Pinpoint the cell where the given text exists, returning its (x, y) midpoint coordinate. 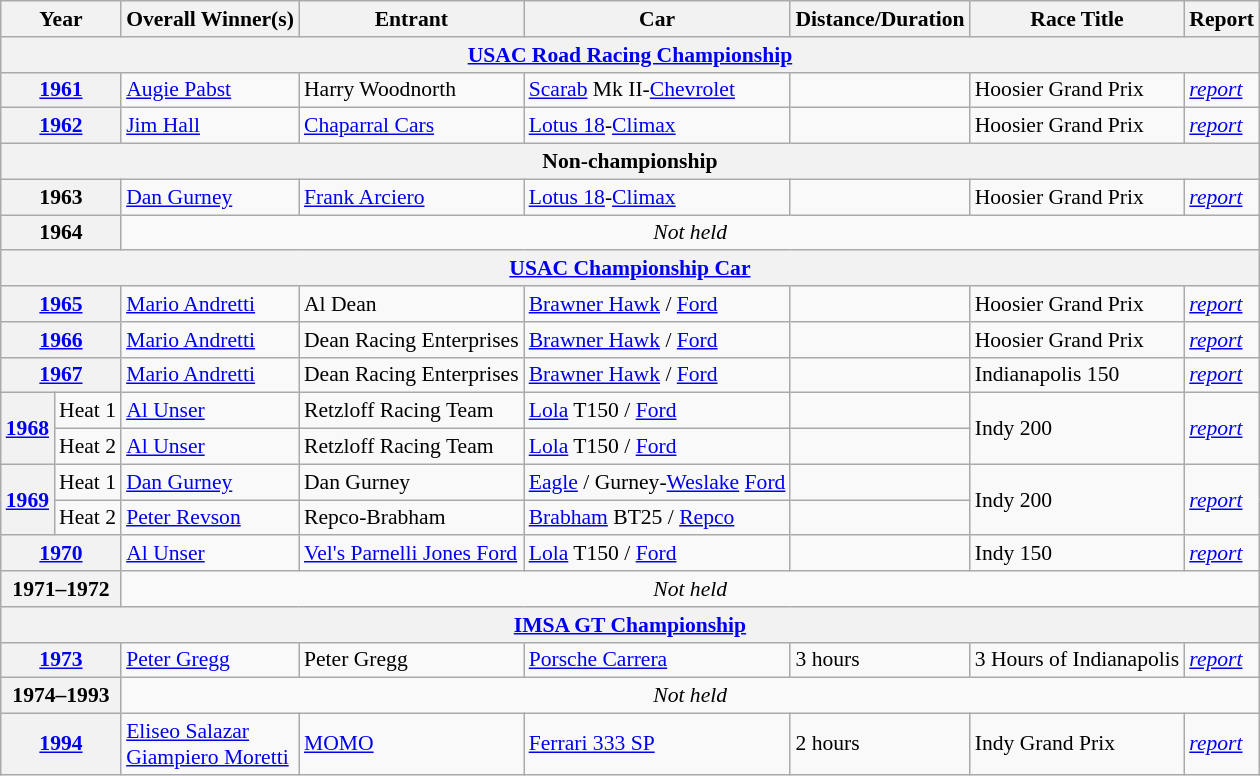
IMSA GT Championship (630, 625)
Frank Arciero (412, 197)
Al Dean (412, 304)
Indy 150 (1078, 554)
Vel's Parnelli Jones Ford (412, 554)
1961 (61, 90)
1967 (61, 375)
Report (1222, 19)
3 Hours of Indianapolis (1078, 660)
Non-championship (630, 162)
Indy Grand Prix (1078, 744)
3 hours (880, 660)
Distance/Duration (880, 19)
1970 (61, 554)
1964 (61, 233)
Eagle / Gurney-Weslake Ford (658, 482)
1994 (61, 744)
1971–1972 (61, 589)
Ferrari 333 SP (658, 744)
Car (658, 19)
1974–1993 (61, 696)
1963 (61, 197)
Augie Pabst (210, 90)
1966 (61, 340)
Overall Winner(s) (210, 19)
USAC Road Racing Championship (630, 55)
Jim Hall (210, 126)
MOMO (412, 744)
Race Title (1078, 19)
Brabham BT25 / Repco (658, 518)
Year (61, 19)
2 hours (880, 744)
Eliseo Salazar Giampiero Moretti (210, 744)
Entrant (412, 19)
1965 (61, 304)
Indianapolis 150 (1078, 375)
USAC Championship Car (630, 269)
1962 (61, 126)
Repco-Brabham (412, 518)
Porsche Carrera (658, 660)
Chaparral Cars (412, 126)
Harry Woodnorth (412, 90)
1968 (28, 428)
Scarab Mk II-Chevrolet (658, 90)
1969 (28, 500)
Peter Revson (210, 518)
1973 (61, 660)
